Capture the cell that displays the provided text and extract its (x, y) central coordinate. 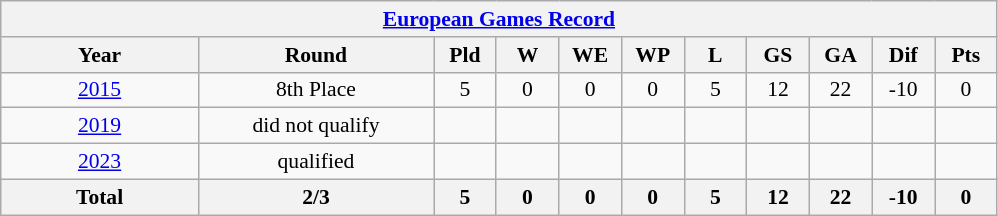
W (528, 55)
WE (590, 55)
GS (778, 55)
Pld (466, 55)
GA (840, 55)
qualified (316, 162)
2023 (100, 162)
Total (100, 197)
Round (316, 55)
Dif (904, 55)
8th Place (316, 90)
Year (100, 55)
2019 (100, 126)
European Games Record (499, 19)
2015 (100, 90)
did not qualify (316, 126)
Pts (966, 55)
2/3 (316, 197)
WP (652, 55)
L (716, 55)
